Output the [x, y] coordinate of the center of the cell containing the given text.  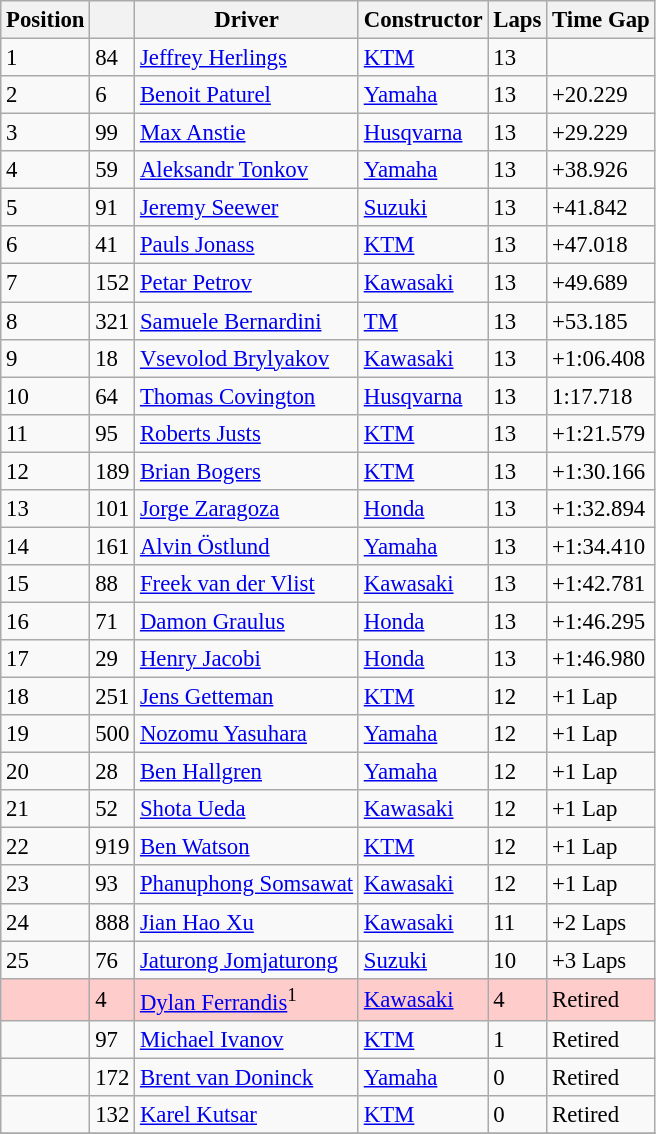
Roberts Justs [247, 433]
Jorge Zaragoza [247, 509]
Petar Petrov [247, 283]
Phanuphong Somsawat [247, 885]
+49.689 [601, 283]
97 [112, 1040]
84 [112, 58]
Jian Hao Xu [247, 922]
+38.926 [601, 170]
88 [112, 584]
93 [112, 885]
161 [112, 546]
Shota Ueda [247, 809]
Samuele Bernardini [247, 321]
Jeffrey Herlings [247, 58]
Jens Getteman [247, 697]
95 [112, 433]
132 [112, 1115]
+1:30.166 [601, 471]
152 [112, 283]
7 [46, 283]
+1:06.408 [601, 358]
3 [46, 133]
Benoit Paturel [247, 95]
Time Gap [601, 20]
172 [112, 1077]
888 [112, 922]
59 [112, 170]
52 [112, 809]
+1:32.894 [601, 509]
Karel Kutsar [247, 1115]
Alvin Östlund [247, 546]
+53.185 [601, 321]
15 [46, 584]
14 [46, 546]
22 [46, 847]
21 [46, 809]
+2 Laps [601, 922]
Thomas Covington [247, 396]
Dylan Ferrandis1 [247, 999]
Brian Bogers [247, 471]
+41.842 [601, 208]
99 [112, 133]
Ben Hallgren [247, 772]
71 [112, 621]
Ben Watson [247, 847]
+1:34.410 [601, 546]
Aleksandr Tonkov [247, 170]
+1:42.781 [601, 584]
25 [46, 960]
1:17.718 [601, 396]
9 [46, 358]
101 [112, 509]
Constructor [423, 20]
Brent van Doninck [247, 1077]
16 [46, 621]
29 [112, 659]
20 [46, 772]
64 [112, 396]
Pauls Jonass [247, 245]
189 [112, 471]
Jeremy Seewer [247, 208]
5 [46, 208]
76 [112, 960]
+47.018 [601, 245]
Vsevolod Brylyakov [247, 358]
2 [46, 95]
19 [46, 734]
919 [112, 847]
+1:21.579 [601, 433]
321 [112, 321]
+29.229 [601, 133]
500 [112, 734]
Damon Graulus [247, 621]
Position [46, 20]
Driver [247, 20]
24 [46, 922]
TM [423, 321]
Laps [518, 20]
+1:46.295 [601, 621]
23 [46, 885]
+1:46.980 [601, 659]
Henry Jacobi [247, 659]
Michael Ivanov [247, 1040]
28 [112, 772]
+20.229 [601, 95]
Freek van der Vlist [247, 584]
Jaturong Jomjaturong [247, 960]
Max Anstie [247, 133]
Nozomu Yasuhara [247, 734]
+3 Laps [601, 960]
17 [46, 659]
41 [112, 245]
91 [112, 208]
251 [112, 697]
8 [46, 321]
